Output the (x, y) coordinate of the center of the cell containing the given text.  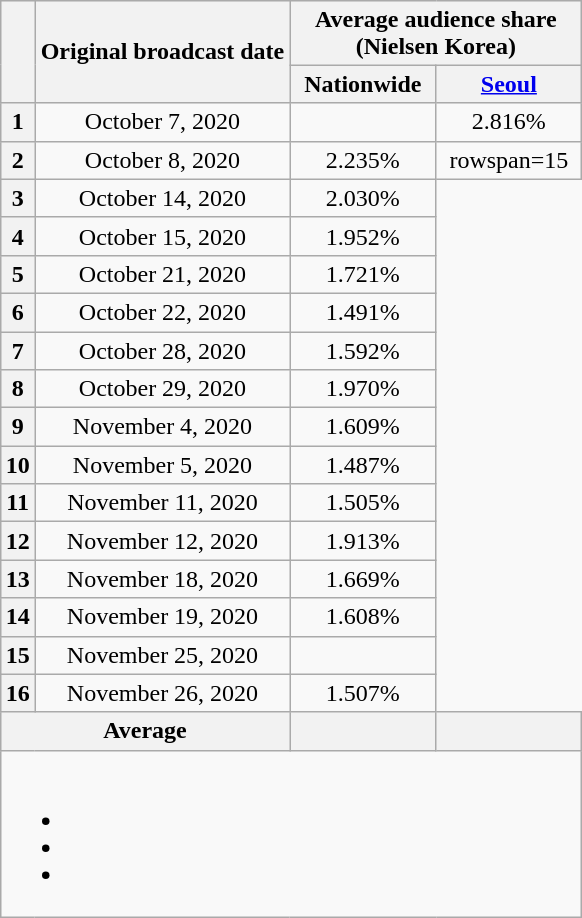
5 (18, 274)
1.913% (363, 541)
Average audience share(Nielsen Korea) (436, 32)
October 14, 2020 (162, 198)
1.592% (363, 351)
4 (18, 236)
October 7, 2020 (162, 122)
November 12, 2020 (162, 541)
16 (18, 693)
11 (18, 503)
November 18, 2020 (162, 579)
November 25, 2020 (162, 655)
2.816% (509, 122)
November 26, 2020 (162, 693)
November 11, 2020 (162, 503)
14 (18, 617)
13 (18, 579)
Nationwide (363, 84)
October 29, 2020 (162, 389)
1.487% (363, 465)
1 (18, 122)
November 5, 2020 (162, 465)
Original broadcast date (162, 52)
6 (18, 312)
October 8, 2020 (162, 160)
7 (18, 351)
2 (18, 160)
October 22, 2020 (162, 312)
2.235% (363, 160)
2.030% (363, 198)
Average (145, 731)
10 (18, 465)
November 19, 2020 (162, 617)
8 (18, 389)
1.505% (363, 503)
1.491% (363, 312)
1.721% (363, 274)
October 21, 2020 (162, 274)
November 4, 2020 (162, 427)
1.669% (363, 579)
15 (18, 655)
1.970% (363, 389)
9 (18, 427)
Seoul (509, 84)
1.609% (363, 427)
October 28, 2020 (162, 351)
3 (18, 198)
October 15, 2020 (162, 236)
1.507% (363, 693)
rowspan=15 (509, 160)
12 (18, 541)
1.952% (363, 236)
1.608% (363, 617)
